Detect which cell encompasses the target text, then output its [x, y] center coordinate. 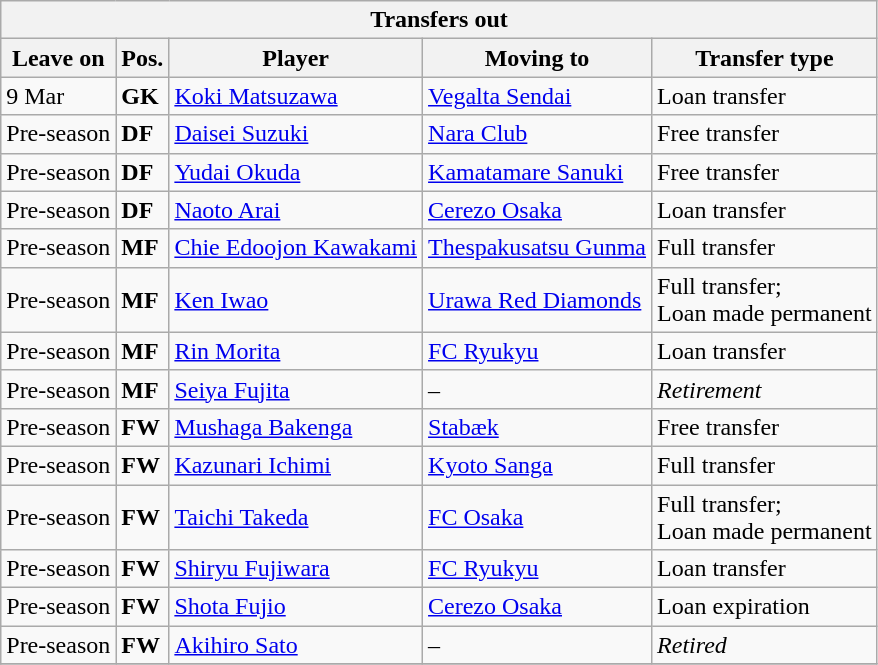
Moving to [538, 58]
9 Mar [58, 96]
Rin Morita [296, 351]
Naoto Arai [296, 210]
Stabæk [538, 427]
Retired [765, 645]
Seiya Fujita [296, 389]
Thespakusatsu Gunma [538, 248]
Kamatamare Sanuki [538, 172]
Pos. [142, 58]
Nara Club [538, 134]
Kyoto Sanga [538, 465]
Mushaga Bakenga [296, 427]
Transfers out [439, 20]
Vegalta Sendai [538, 96]
Retirement [765, 389]
Yudai Okuda [296, 172]
Daisei Suzuki [296, 134]
Player [296, 58]
Urawa Red Diamonds [538, 300]
GK [142, 96]
Loan expiration [765, 607]
Akihiro Sato [296, 645]
Transfer type [765, 58]
Kazunari Ichimi [296, 465]
Taichi Takeda [296, 516]
Leave on [58, 58]
Koki Matsuzawa [296, 96]
Shiryu Fujiwara [296, 569]
Ken Iwao [296, 300]
FC Osaka [538, 516]
Shota Fujio [296, 607]
Chie Edoojon Kawakami [296, 248]
